Determine the [x, y] coordinate at the center of the cell enclosing the given text.  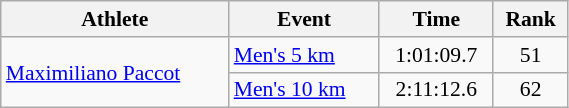
Event [304, 19]
Men's 10 km [304, 90]
51 [530, 55]
Rank [530, 19]
Athlete [115, 19]
2:11:12.6 [436, 90]
1:01:09.7 [436, 55]
Time [436, 19]
Maximiliano Paccot [115, 72]
Men's 5 km [304, 55]
62 [530, 90]
